Find where the given text appears and provide that cell's center as [x, y] coordinate. 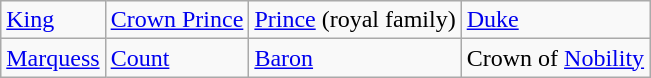
Crown of Nobility [555, 58]
King [53, 20]
Count [177, 58]
Marquess [53, 58]
Duke [555, 20]
Crown Prince [177, 20]
Baron [355, 58]
Prince (royal family) [355, 20]
